Output the [X, Y] coordinate of the center of the cell containing the given text.  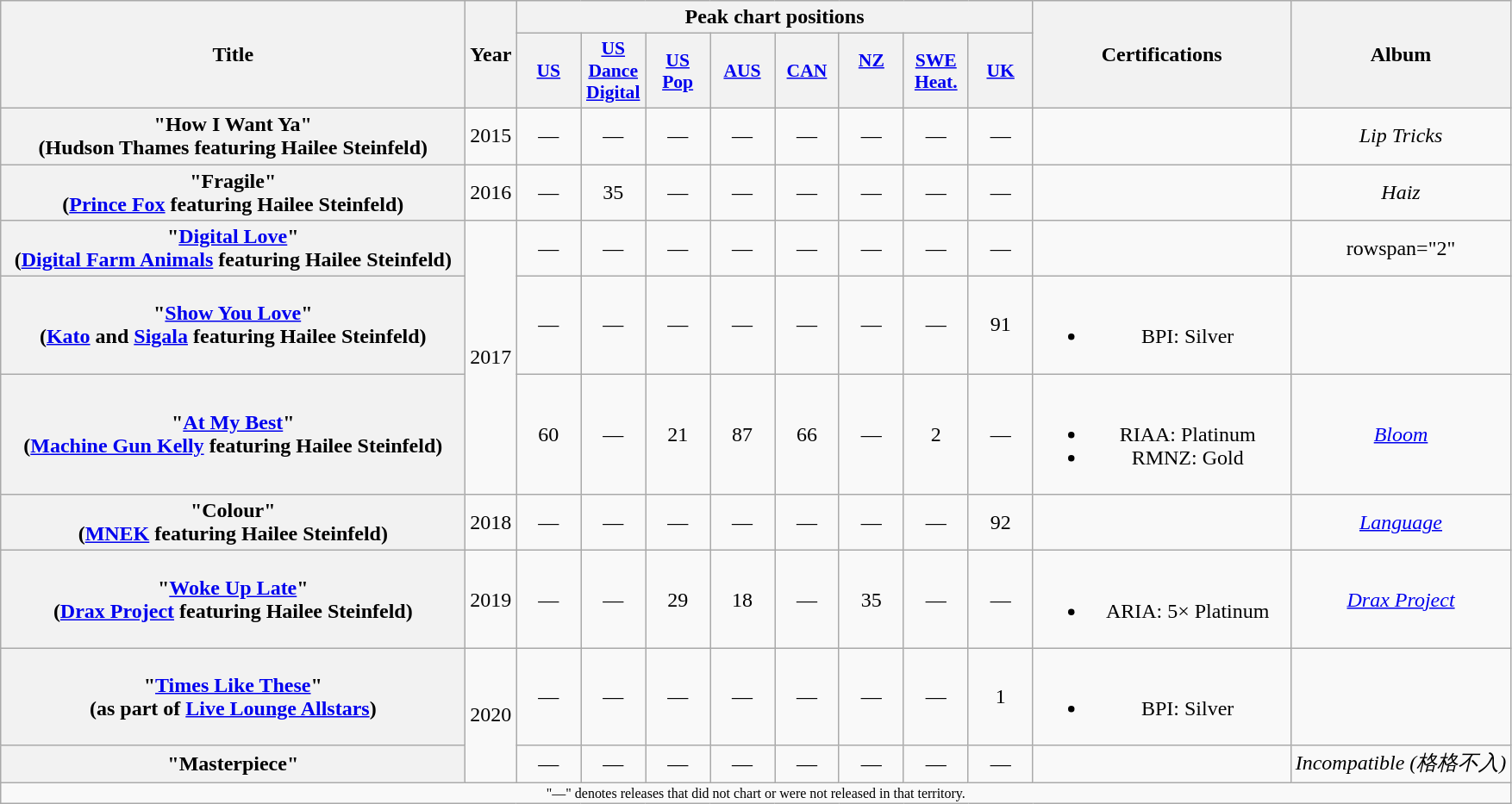
USPop [678, 71]
92 [1000, 522]
Title [233, 55]
Haiz [1401, 191]
CAN [807, 71]
60 [548, 434]
Certifications [1162, 55]
US [548, 71]
NZ [871, 71]
"Masterpiece" [233, 763]
18 [743, 600]
UK [1000, 71]
Bloom [1401, 434]
Drax Project [1401, 600]
87 [743, 434]
29 [678, 600]
"Woke Up Late"(Drax Project featuring Hailee Steinfeld) [233, 600]
21 [678, 434]
"—" denotes releases that did not chart or were not released in that territory. [756, 793]
RIAA: PlatinumRMNZ: Gold [1162, 434]
2020 [491, 715]
Album [1401, 55]
"At My Best"(Machine Gun Kelly featuring Hailee Steinfeld) [233, 434]
AUS [743, 71]
66 [807, 434]
Language [1401, 522]
"Fragile"(Prince Fox featuring Hailee Steinfeld) [233, 191]
"Times Like These"(as part of Live Lounge Allstars) [233, 696]
91 [1000, 326]
USDanceDigital [614, 71]
1 [1000, 696]
2019 [491, 600]
2 [936, 434]
Incompatible (格格不入) [1401, 763]
"Digital Love"(Digital Farm Animals featuring Hailee Steinfeld) [233, 248]
Lip Tricks [1401, 136]
2016 [491, 191]
2017 [491, 358]
2018 [491, 522]
Year [491, 55]
"Show You Love"(Kato and Sigala featuring Hailee Steinfeld) [233, 326]
rowspan="2" [1401, 248]
Peak chart positions [774, 17]
"How I Want Ya"(Hudson Thames featuring Hailee Steinfeld) [233, 136]
2015 [491, 136]
ARIA: 5× Platinum [1162, 600]
SWEHeat. [936, 71]
"Colour"(MNEK featuring Hailee Steinfeld) [233, 522]
